Scan for the cell matching the given text and deliver its [x, y] coordinate at center. 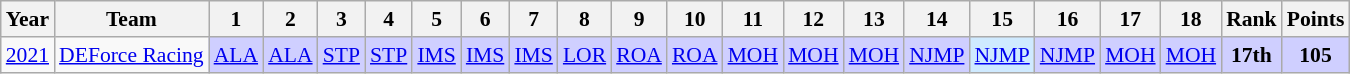
Rank [1252, 19]
3 [342, 19]
14 [936, 19]
Year [28, 19]
9 [639, 19]
7 [534, 19]
11 [754, 19]
6 [486, 19]
12 [814, 19]
16 [1068, 19]
15 [1002, 19]
13 [874, 19]
Team [132, 19]
1 [236, 19]
5 [436, 19]
DEForce Racing [132, 55]
8 [584, 19]
10 [695, 19]
17 [1130, 19]
17th [1252, 55]
Points [1316, 19]
LOR [584, 55]
2021 [28, 55]
4 [388, 19]
2 [290, 19]
105 [1316, 55]
18 [1192, 19]
